Return the (X, Y) coordinate for the center point of the cell that contains the specified text.  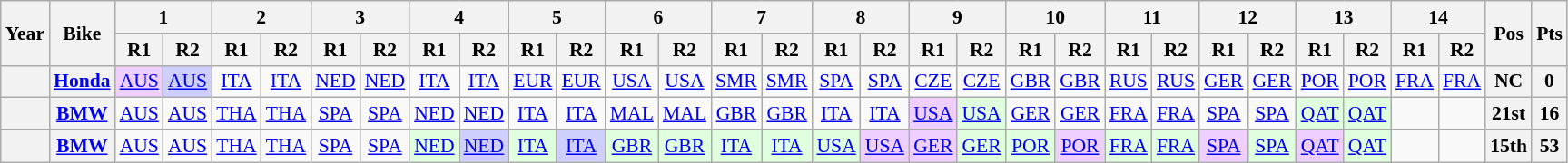
12 (1247, 17)
6 (658, 17)
8 (861, 17)
9 (957, 17)
14 (1438, 17)
15th (1509, 147)
1 (163, 17)
Bike (82, 33)
Honda (82, 81)
Pts (1549, 33)
5 (557, 17)
11 (1152, 17)
3 (360, 17)
NC (1509, 81)
13 (1344, 17)
Year (25, 33)
4 (459, 17)
21st (1509, 114)
10 (1055, 17)
53 (1549, 147)
16 (1549, 114)
2 (261, 17)
0 (1549, 81)
Pos (1509, 33)
7 (761, 17)
